Return the (X, Y) coordinate for the center point of the cell that contains the specified text.  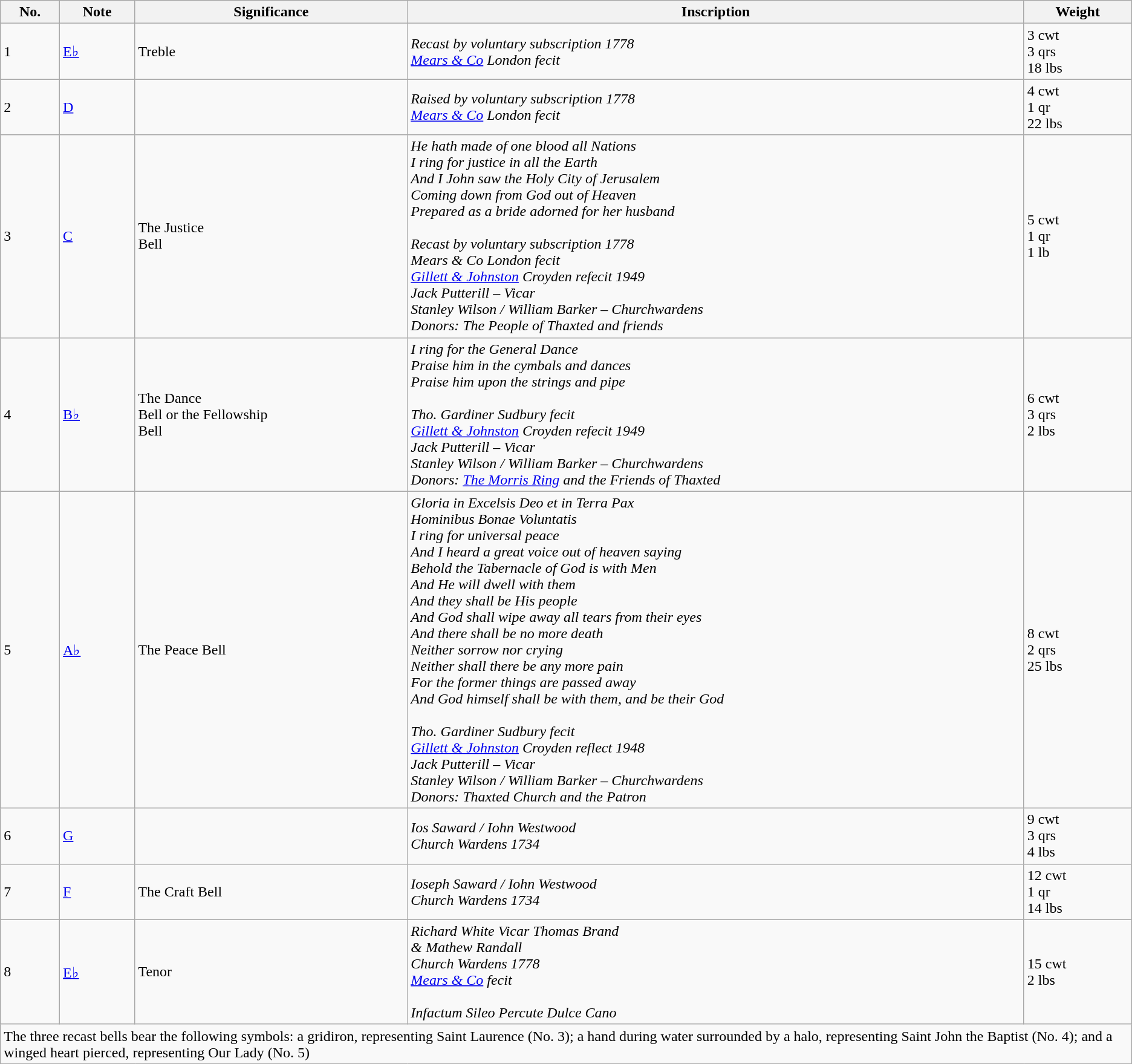
3 (30, 236)
2 (30, 107)
Note (97, 12)
Recast by voluntary subscription 1778Mears & Co London fecit (716, 51)
5 (30, 650)
No. (30, 12)
Weight (1078, 12)
Tenor (271, 971)
Raised by voluntary subscription 1778Mears & Co London fecit (716, 107)
9 cwt3 qrs4 lbs (1078, 836)
1 (30, 51)
15 cwt2 lbs (1078, 971)
8 cwt2 qrs25 lbs (1078, 650)
12 cwt1 qr14 lbs (1078, 892)
F (97, 892)
C (97, 236)
Treble (271, 51)
Richard White Vicar Thomas Brand& Mathew RandallChurch Wardens 1778Mears & Co fecitInfactum Sileo Percute Dulce Cano (716, 971)
Ios Saward / Iohn WestwoodChurch Wardens 1734 (716, 836)
Significance (271, 12)
3 cwt3 qrs18 lbs (1078, 51)
D (97, 107)
B♭ (97, 414)
The Craft Bell (271, 892)
6 (30, 836)
A♭ (97, 650)
G (97, 836)
The DanceBell or the FellowshipBell (271, 414)
The Peace Bell (271, 650)
The JusticeBell (271, 236)
6 cwt3 qrs2 lbs (1078, 414)
7 (30, 892)
Inscription (716, 12)
5 cwt1 qr1 lb (1078, 236)
4 (30, 414)
Ioseph Saward / Iohn WestwoodChurch Wardens 1734 (716, 892)
4 cwt1 qr22 lbs (1078, 107)
8 (30, 971)
